Search for the cell housing the specified text and yield its (x, y) center coordinate. 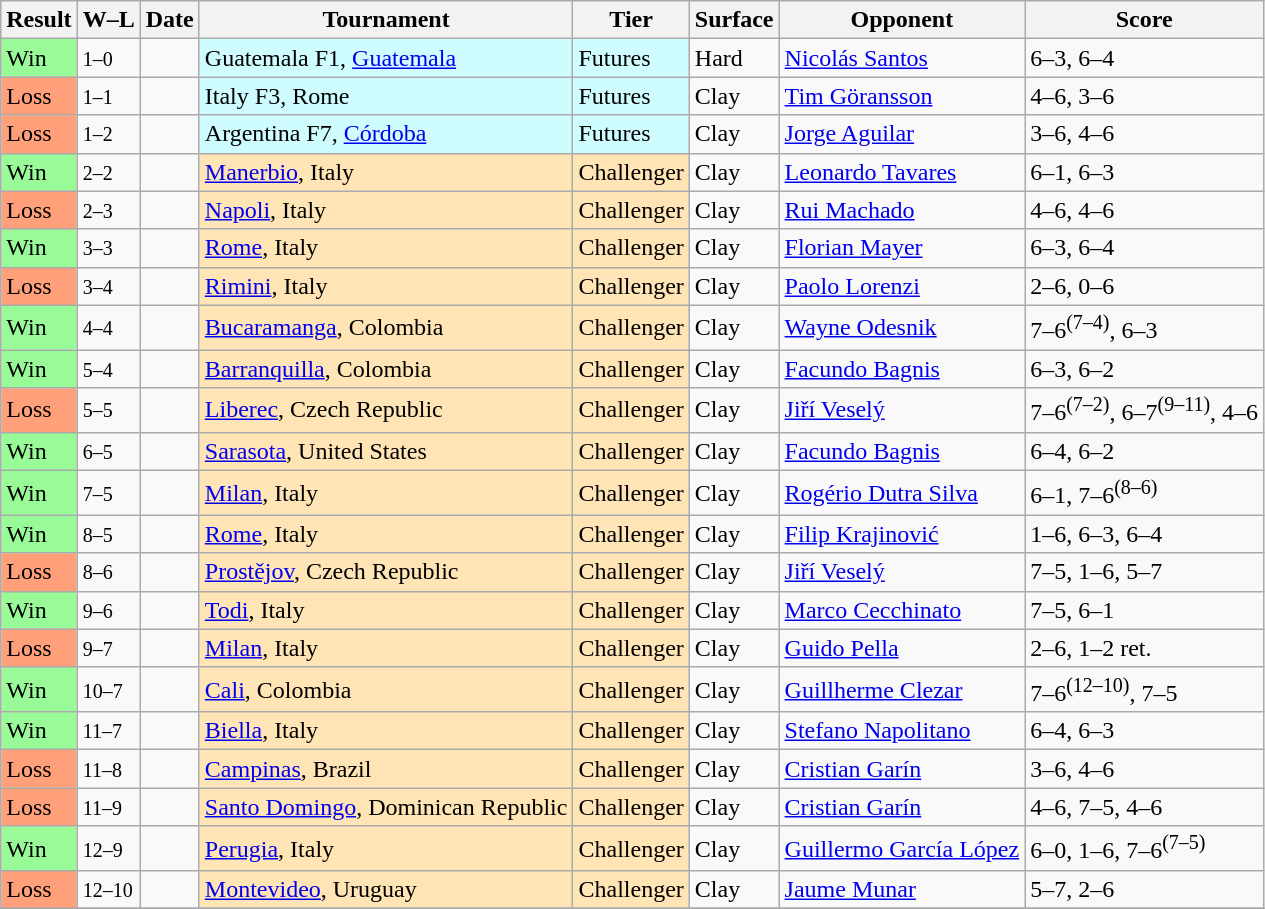
Italy F3, Rome (386, 96)
11–9 (108, 807)
6–3, 6–2 (1144, 369)
4–4 (108, 328)
11–7 (108, 731)
2–2 (108, 172)
Napoli, Italy (386, 210)
Perugia, Italy (386, 848)
8–5 (108, 534)
9–7 (108, 648)
Opponent (902, 20)
Rui Machado (902, 210)
6–5 (108, 451)
7–6(12–10), 7–5 (1144, 690)
Tier (631, 20)
Barranquilla, Colombia (386, 369)
6–1, 6–3 (1144, 172)
Guillermo García López (902, 848)
Rimini, Italy (386, 286)
1–1 (108, 96)
Florian Mayer (902, 248)
2–3 (108, 210)
2–6, 1–2 ret. (1144, 648)
Hard (734, 58)
Liberec, Czech Republic (386, 410)
Score (1144, 20)
Date (170, 20)
1–6, 6–3, 6–4 (1144, 534)
Santo Domingo, Dominican Republic (386, 807)
4–6, 4–6 (1144, 210)
Todi, Italy (386, 610)
7–5 (108, 492)
Manerbio, Italy (386, 172)
7–5, 1–6, 5–7 (1144, 572)
Campinas, Brazil (386, 769)
Tim Göransson (902, 96)
Sarasota, United States (386, 451)
Argentina F7, Córdoba (386, 134)
6–1, 7–6(8–6) (1144, 492)
Cali, Colombia (386, 690)
Guatemala F1, Guatemala (386, 58)
Leonardo Tavares (902, 172)
9–6 (108, 610)
6–4, 6–2 (1144, 451)
2–6, 0–6 (1144, 286)
Nicolás Santos (902, 58)
4–6, 3–6 (1144, 96)
5–5 (108, 410)
Bucaramanga, Colombia (386, 328)
W–L (108, 20)
Guido Pella (902, 648)
Stefano Napolitano (902, 731)
8–6 (108, 572)
1–2 (108, 134)
Jorge Aguilar (902, 134)
Montevideo, Uruguay (386, 890)
12–10 (108, 890)
Biella, Italy (386, 731)
Filip Krajinović (902, 534)
5–7, 2–6 (1144, 890)
Wayne Odesnik (902, 328)
Guillherme Clezar (902, 690)
3–4 (108, 286)
7–5, 6–1 (1144, 610)
3–3 (108, 248)
Result (39, 20)
Tournament (386, 20)
11–8 (108, 769)
5–4 (108, 369)
10–7 (108, 690)
1–0 (108, 58)
7–6(7–4), 6–3 (1144, 328)
6–0, 1–6, 7–6(7–5) (1144, 848)
Jaume Munar (902, 890)
Marco Cecchinato (902, 610)
7–6(7–2), 6–7(9–11), 4–6 (1144, 410)
6–4, 6–3 (1144, 731)
12–9 (108, 848)
Paolo Lorenzi (902, 286)
Surface (734, 20)
Prostějov, Czech Republic (386, 572)
4–6, 7–5, 4–6 (1144, 807)
Rogério Dutra Silva (902, 492)
